Pinpoint the cell where the given text exists, returning its (X, Y) midpoint coordinate. 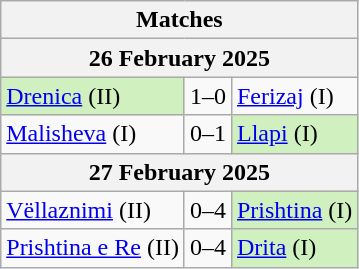
Prishtina e Re (II) (93, 248)
1–0 (208, 96)
26 February 2025 (180, 58)
27 February 2025 (180, 172)
Ferizaj (I) (294, 96)
Malisheva (I) (93, 134)
Drita (I) (294, 248)
0–1 (208, 134)
Matches (180, 20)
Llapi (I) (294, 134)
Drenica (II) (93, 96)
Prishtina (I) (294, 210)
Vëllaznimi (II) (93, 210)
